From the cell containing the given text, extract its center point as (X, Y) coordinate. 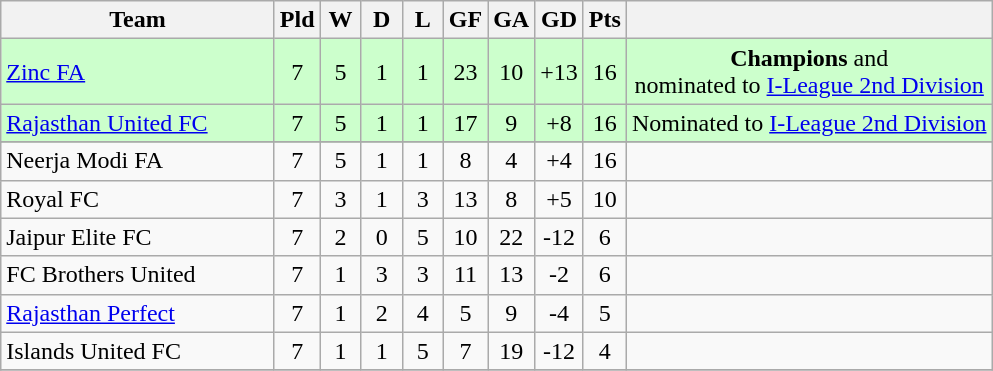
+8 (560, 123)
Jaipur Elite FC (138, 237)
17 (465, 123)
Neerja Modi FA (138, 161)
D (382, 20)
11 (465, 275)
Nominated to I-League 2nd Division (809, 123)
W (340, 20)
Rajasthan United FC (138, 123)
23 (465, 72)
Pld (297, 20)
GF (465, 20)
+4 (560, 161)
+13 (560, 72)
Islands United FC (138, 351)
GA (512, 20)
L (422, 20)
FC Brothers United (138, 275)
Zinc FA (138, 72)
-4 (560, 313)
Pts (604, 20)
Champions andnominated to I-League 2nd Division (809, 72)
19 (512, 351)
-2 (560, 275)
22 (512, 237)
Rajasthan Perfect (138, 313)
Royal FC (138, 199)
Team (138, 20)
GD (560, 20)
0 (382, 237)
+5 (560, 199)
